Detect which cell encompasses the target text, then output its (X, Y) center coordinate. 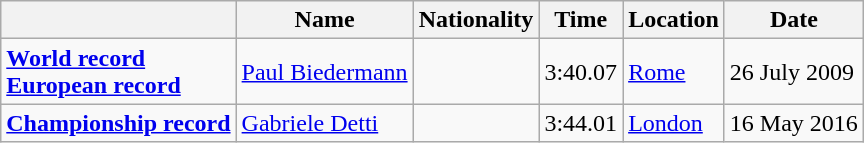
26 July 2009 (794, 72)
World recordEuropean record (118, 72)
Championship record (118, 123)
Date (794, 20)
Rome (674, 72)
Name (324, 20)
London (674, 123)
Gabriele Detti (324, 123)
Time (581, 20)
3:44.01 (581, 123)
16 May 2016 (794, 123)
Paul Biedermann (324, 72)
3:40.07 (581, 72)
Location (674, 20)
Nationality (476, 20)
